Return the (X, Y) coordinate for the center point of the cell that contains the specified text.  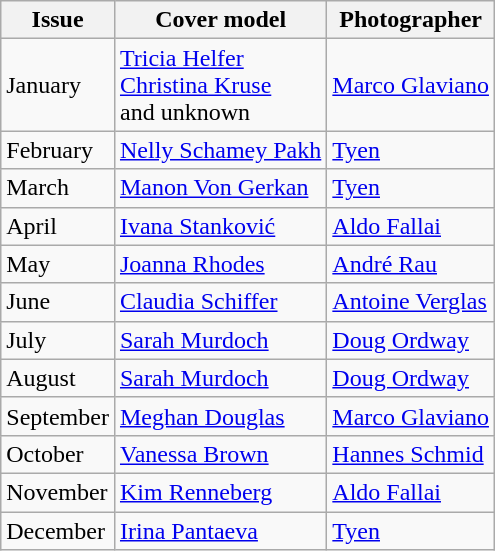
December (58, 531)
May (58, 264)
October (58, 454)
André Rau (411, 264)
September (58, 416)
Antoine Verglas (411, 302)
Hannes Schmid (411, 454)
January (58, 85)
Kim Renneberg (220, 492)
Photographer (411, 20)
August (58, 378)
Vanessa Brown (220, 454)
April (58, 226)
Cover model (220, 20)
Joanna Rhodes (220, 264)
Meghan Douglas (220, 416)
Ivana Stanković (220, 226)
March (58, 188)
Nelly Schamey Pakh (220, 150)
November (58, 492)
Manon Von Gerkan (220, 188)
Claudia Schiffer (220, 302)
June (58, 302)
Issue (58, 20)
Irina Pantaeva (220, 531)
February (58, 150)
Tricia HelferChristina Kruse and unknown (220, 85)
July (58, 340)
